Return the (X, Y) coordinate for the center point of the cell that contains the specified text.  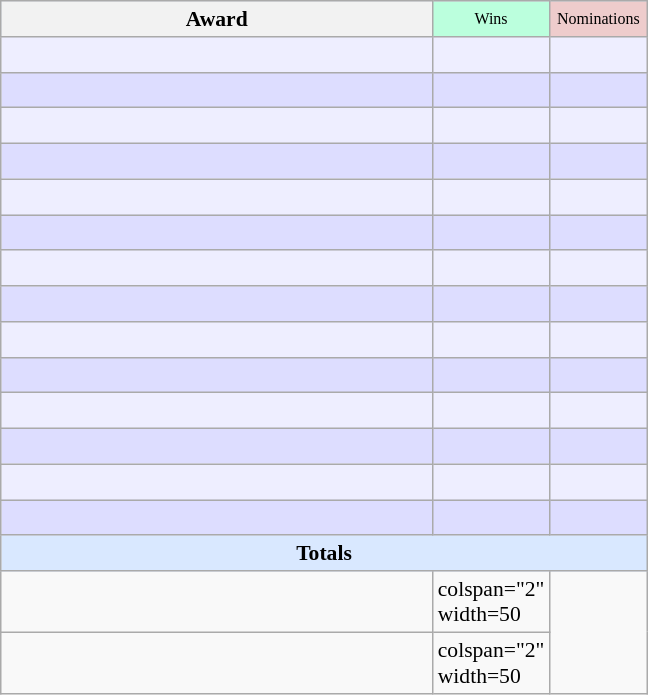
Totals (324, 554)
Wins (492, 19)
Award (217, 19)
Nominations (598, 19)
